Extract the [X, Y] coordinate from the center of the cell holding the provided text.  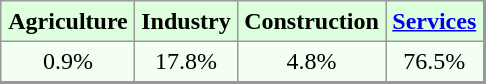
Agriculture [68, 21]
4.8% [311, 62]
Industry [186, 21]
0.9% [68, 62]
17.8% [186, 62]
76.5% [435, 62]
Services [435, 21]
Construction [311, 21]
